Capture the cell that displays the provided text and extract its (x, y) central coordinate. 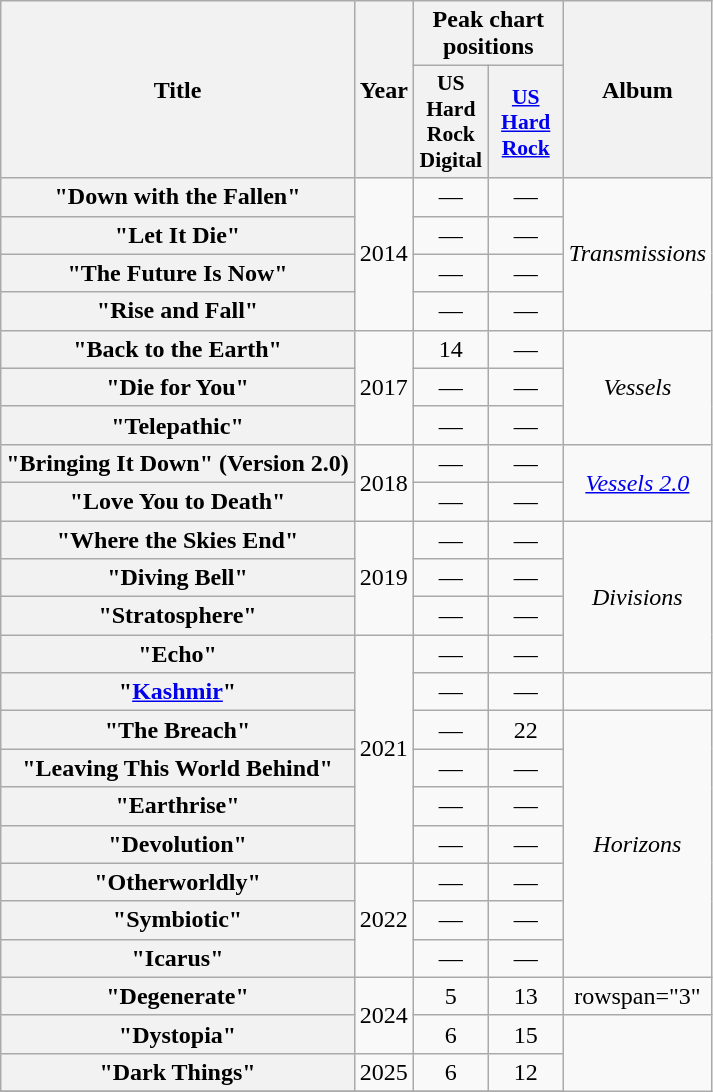
2018 (384, 482)
14 (450, 349)
"Earthrise" (178, 806)
"Dark Things" (178, 1072)
"Where the Skies End" (178, 539)
Horizons (637, 844)
"Telepathic" (178, 425)
Divisions (637, 596)
2022 (384, 920)
"The Breach" (178, 730)
Title (178, 90)
"The Future Is Now" (178, 273)
2019 (384, 577)
"Let It Die" (178, 235)
"Otherworldly" (178, 882)
"Rise and Fall" (178, 311)
US Hard Rock (526, 122)
2024 (384, 1015)
US Hard Rock Digital (450, 122)
15 (526, 1034)
"Degenerate" (178, 996)
"Kashmir" (178, 692)
"Bringing It Down" (Version 2.0) (178, 463)
"Stratosphere" (178, 616)
Vessels 2.0 (637, 482)
13 (526, 996)
"Echo" (178, 654)
Peak chart positions (488, 34)
12 (526, 1072)
Year (384, 90)
2017 (384, 387)
"Down with the Fallen" (178, 197)
"Love You to Death" (178, 501)
Album (637, 90)
2014 (384, 254)
Vessels (637, 387)
"Dystopia" (178, 1034)
2021 (384, 749)
2025 (384, 1072)
"Back to the Earth" (178, 349)
"Symbiotic" (178, 920)
"Icarus" (178, 958)
Transmissions (637, 254)
"Devolution" (178, 844)
5 (450, 996)
"Diving Bell" (178, 578)
"Die for You" (178, 387)
"Leaving This World Behind" (178, 768)
rowspan="3" (637, 996)
22 (526, 730)
